Search for the cell housing the specified text and yield its [x, y] center coordinate. 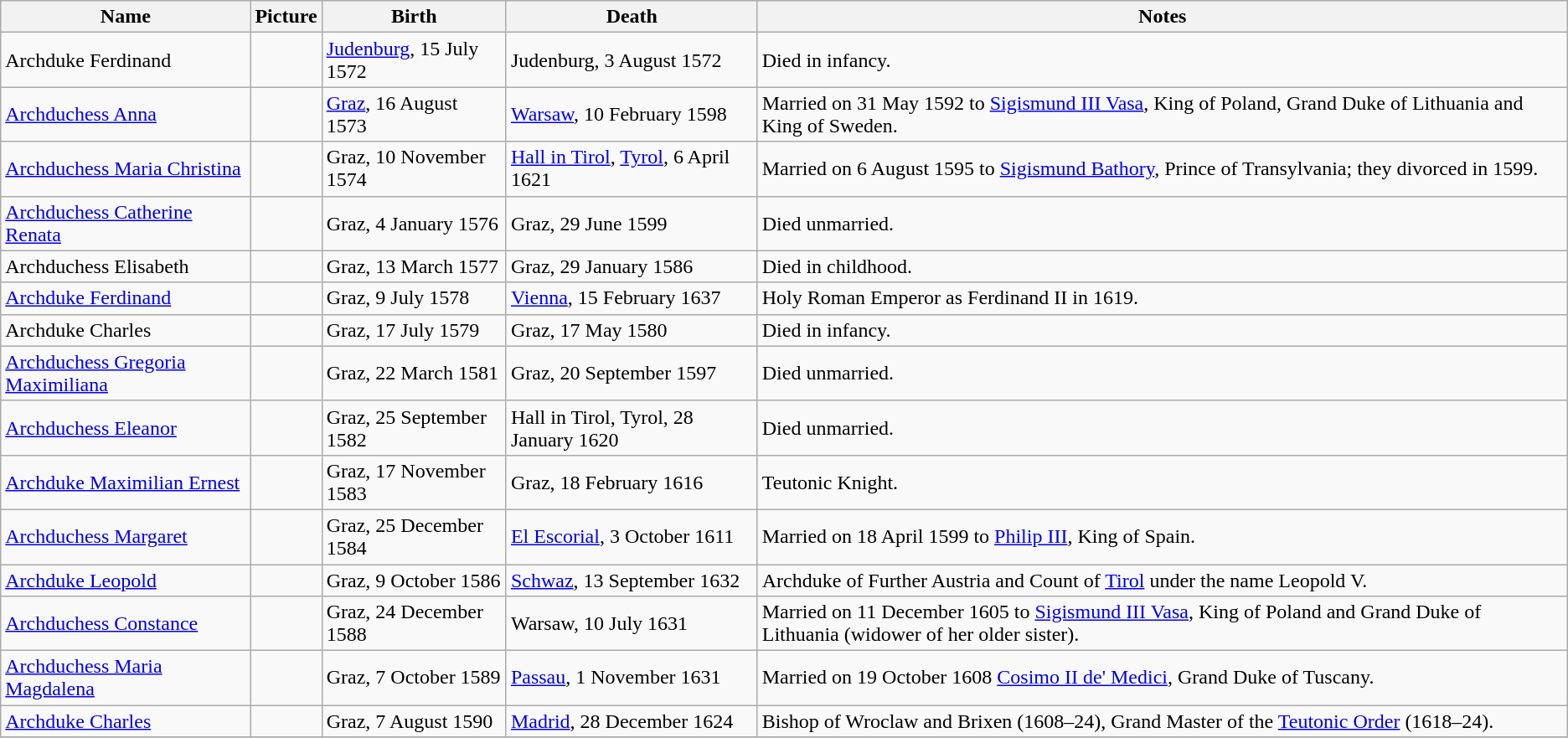
Married on 18 April 1599 to Philip III, King of Spain. [1163, 536]
Archduke Leopold [126, 581]
Picture [286, 17]
Graz, 20 September 1597 [632, 374]
Notes [1163, 17]
Graz, 9 October 1586 [414, 581]
Graz, 29 January 1586 [632, 266]
Warsaw, 10 July 1631 [632, 623]
Vienna, 15 February 1637 [632, 298]
Passau, 1 November 1631 [632, 679]
Archduchess Margaret [126, 536]
Schwaz, 13 September 1632 [632, 581]
Archduchess Maria Christina [126, 169]
Married on 11 December 1605 to Sigismund III Vasa, King of Poland and Grand Duke of Lithuania (widower of her older sister). [1163, 623]
Graz, 17 November 1583 [414, 483]
Holy Roman Emperor as Ferdinand II in 1619. [1163, 298]
Madrid, 28 December 1624 [632, 721]
Graz, 29 June 1599 [632, 223]
Teutonic Knight. [1163, 483]
Archduchess Constance [126, 623]
Graz, 17 July 1579 [414, 330]
Hall in Tirol, Tyrol, 28 January 1620 [632, 427]
Archduke of Further Austria and Count of Tirol under the name Leopold V. [1163, 581]
Died in childhood. [1163, 266]
Graz, 25 September 1582 [414, 427]
El Escorial, 3 October 1611 [632, 536]
Hall in Tirol, Tyrol, 6 April 1621 [632, 169]
Birth [414, 17]
Graz, 16 August 1573 [414, 114]
Archduchess Elisabeth [126, 266]
Married on 31 May 1592 to Sigismund III Vasa, King of Poland, Grand Duke of Lithuania and King of Sweden. [1163, 114]
Graz, 13 March 1577 [414, 266]
Judenburg, 3 August 1572 [632, 60]
Archduchess Eleanor [126, 427]
Name [126, 17]
Judenburg, 15 July 1572 [414, 60]
Graz, 22 March 1581 [414, 374]
Married on 6 August 1595 to Sigismund Bathory, Prince of Transylvania; they divorced in 1599. [1163, 169]
Archduchess Gregoria Maximiliana [126, 374]
Graz, 4 January 1576 [414, 223]
Archduchess Catherine Renata [126, 223]
Archduke Maximilian Ernest [126, 483]
Graz, 18 February 1616 [632, 483]
Archduchess Anna [126, 114]
Graz, 17 May 1580 [632, 330]
Graz, 25 December 1584 [414, 536]
Graz, 7 October 1589 [414, 679]
Graz, 7 August 1590 [414, 721]
Graz, 24 December 1588 [414, 623]
Archduchess Maria Magdalena [126, 679]
Graz, 10 November 1574 [414, 169]
Bishop of Wroclaw and Brixen (1608–24), Grand Master of the Teutonic Order (1618–24). [1163, 721]
Warsaw, 10 February 1598 [632, 114]
Graz, 9 July 1578 [414, 298]
Married on 19 October 1608 Cosimo II de' Medici, Grand Duke of Tuscany. [1163, 679]
Death [632, 17]
